Find where the given text appears and provide that cell's center as [X, Y] coordinate. 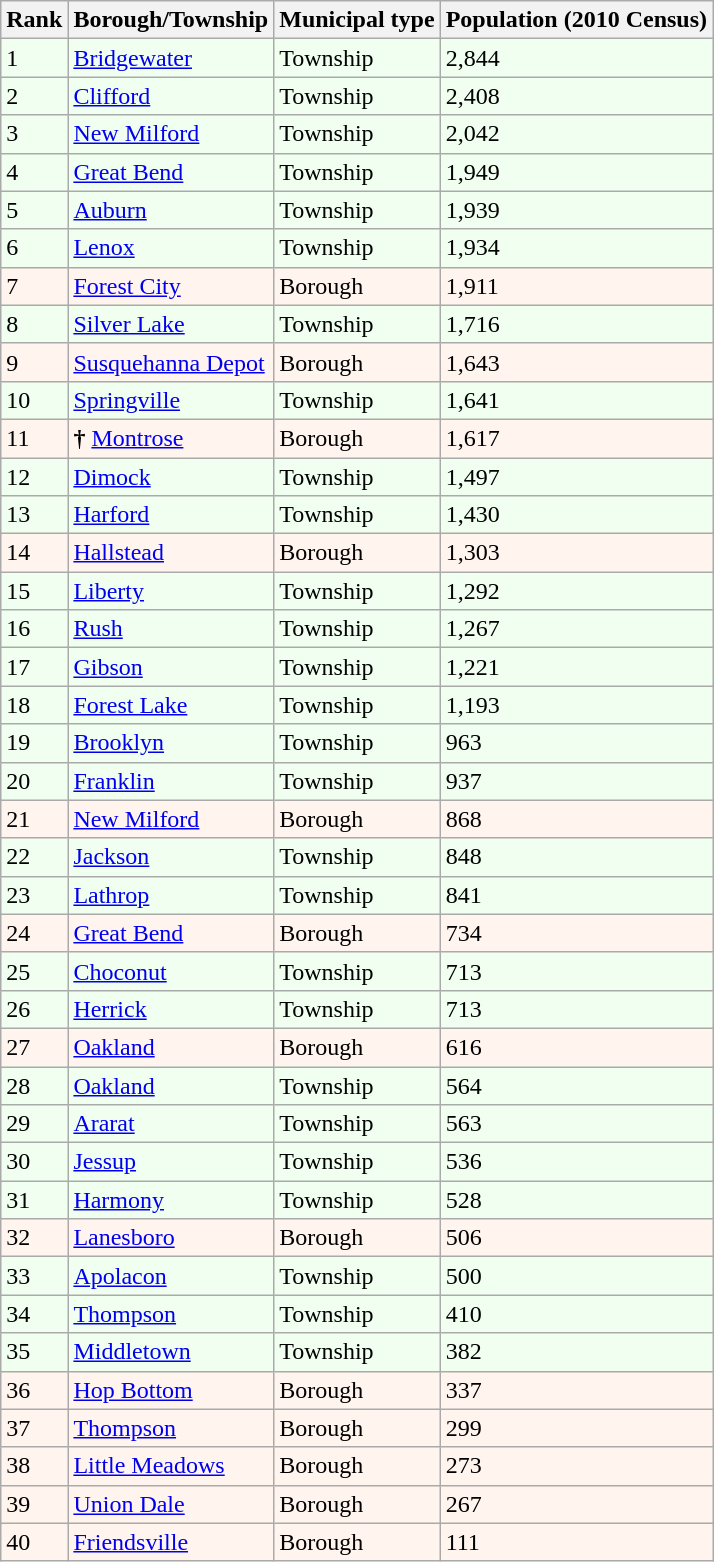
267 [576, 1504]
1 [34, 58]
1,643 [576, 362]
35 [34, 1352]
848 [576, 857]
33 [34, 1276]
39 [34, 1504]
22 [34, 857]
734 [576, 933]
Rush [171, 629]
24 [34, 933]
Bridgewater [171, 58]
1,617 [576, 438]
21 [34, 819]
13 [34, 515]
19 [34, 743]
Rank [34, 20]
Hallstead [171, 553]
3 [34, 134]
6 [34, 248]
937 [576, 781]
Lenox [171, 248]
410 [576, 1314]
563 [576, 1124]
1,949 [576, 172]
2,408 [576, 96]
Harford [171, 515]
1,303 [576, 553]
506 [576, 1238]
31 [34, 1200]
20 [34, 781]
Susquehanna Depot [171, 362]
337 [576, 1390]
Herrick [171, 1009]
500 [576, 1276]
25 [34, 971]
16 [34, 629]
15 [34, 591]
273 [576, 1466]
Ararat [171, 1124]
18 [34, 705]
1,641 [576, 400]
Harmony [171, 1200]
Population (2010 Census) [576, 20]
36 [34, 1390]
Jessup [171, 1162]
Auburn [171, 210]
9 [34, 362]
868 [576, 819]
5 [34, 210]
1,497 [576, 477]
1,430 [576, 515]
Franklin [171, 781]
26 [34, 1009]
Dimock [171, 477]
14 [34, 553]
Springville [171, 400]
536 [576, 1162]
382 [576, 1352]
37 [34, 1428]
Forest City [171, 286]
1,716 [576, 324]
1,292 [576, 591]
1,911 [576, 286]
963 [576, 743]
Brooklyn [171, 743]
28 [34, 1085]
564 [576, 1085]
111 [576, 1542]
Apolacon [171, 1276]
299 [576, 1428]
27 [34, 1047]
1,267 [576, 629]
10 [34, 400]
12 [34, 477]
616 [576, 1047]
23 [34, 895]
30 [34, 1162]
1,934 [576, 248]
32 [34, 1238]
29 [34, 1124]
2 [34, 96]
11 [34, 438]
1,193 [576, 705]
Lanesboro [171, 1238]
1,221 [576, 667]
Liberty [171, 591]
Middletown [171, 1352]
841 [576, 895]
8 [34, 324]
Jackson [171, 857]
Silver Lake [171, 324]
Borough/Township [171, 20]
Forest Lake [171, 705]
Municipal type [357, 20]
4 [34, 172]
† Montrose [171, 438]
40 [34, 1542]
7 [34, 286]
Lathrop [171, 895]
Hop Bottom [171, 1390]
17 [34, 667]
Friendsville [171, 1542]
Gibson [171, 667]
1,939 [576, 210]
2,042 [576, 134]
38 [34, 1466]
528 [576, 1200]
Little Meadows [171, 1466]
34 [34, 1314]
Choconut [171, 971]
Clifford [171, 96]
Union Dale [171, 1504]
2,844 [576, 58]
